Return the (X, Y) coordinate for the center point of the cell that contains the specified text.  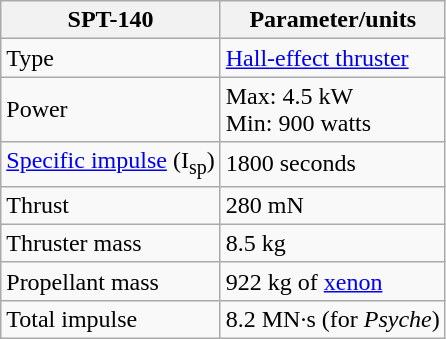
Type (110, 58)
Thruster mass (110, 243)
8.2 MN·s (for Psyche) (332, 319)
Specific impulse (Isp) (110, 164)
922 kg of xenon (332, 281)
8.5 kg (332, 243)
1800 seconds (332, 164)
Total impulse (110, 319)
Thrust (110, 205)
Propellant mass (110, 281)
Hall-effect thruster (332, 58)
SPT-140 (110, 20)
Power (110, 110)
280 mN (332, 205)
Max: 4.5 kWMin: 900 watts (332, 110)
Parameter/units (332, 20)
